Search for the cell housing the specified text and yield its [x, y] center coordinate. 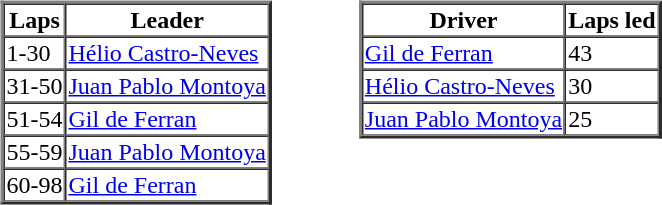
Laps [35, 20]
31-50 [35, 86]
30 [612, 86]
25 [612, 118]
Leader [166, 20]
Laps led [612, 20]
43 [612, 52]
51-54 [35, 118]
1-30 [35, 52]
Driver [464, 20]
55-59 [35, 152]
60-98 [35, 184]
